Search for the cell housing the specified text and yield its [X, Y] center coordinate. 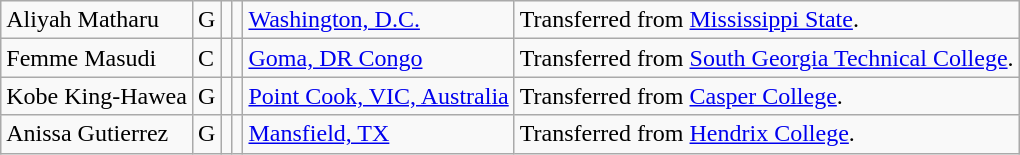
Washington, D.C. [378, 20]
Transferred from Casper College. [766, 96]
Aliyah Matharu [97, 20]
Anissa Gutierrez [97, 134]
Transferred from Hendrix College. [766, 134]
Mansfield, TX [378, 134]
Point Cook, VIC, Australia [378, 96]
Kobe King-Hawea [97, 96]
Femme Masudi [97, 58]
C [206, 58]
Transferred from South Georgia Technical College. [766, 58]
Transferred from Mississippi State. [766, 20]
Goma, DR Congo [378, 58]
